Detect which cell encompasses the target text, then output its (X, Y) center coordinate. 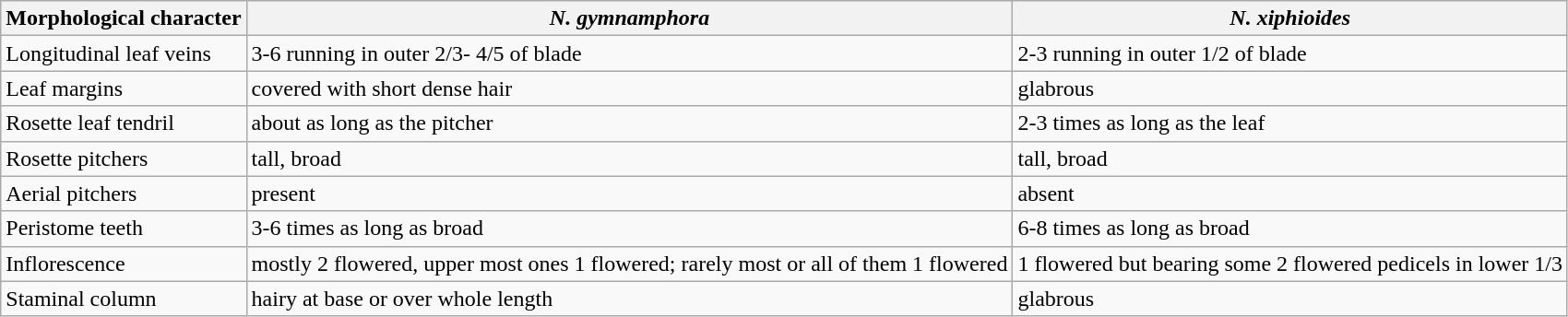
1 flowered but bearing some 2 flowered pedicels in lower 1/3 (1290, 264)
Staminal column (124, 299)
Morphological character (124, 18)
absent (1290, 194)
Peristome teeth (124, 229)
Rosette pitchers (124, 158)
3-6 times as long as broad (629, 229)
3-6 running in outer 2/3- 4/5 of blade (629, 53)
covered with short dense hair (629, 88)
about as long as the pitcher (629, 123)
N. gymnamphora (629, 18)
present (629, 194)
Rosette leaf tendril (124, 123)
Aerial pitchers (124, 194)
Leaf margins (124, 88)
2-3 running in outer 1/2 of blade (1290, 53)
2-3 times as long as the leaf (1290, 123)
hairy at base or over whole length (629, 299)
Longitudinal leaf veins (124, 53)
mostly 2 flowered, upper most ones 1 flowered; rarely most or all of them 1 flowered (629, 264)
Inflorescence (124, 264)
6-8 times as long as broad (1290, 229)
N. xiphioides (1290, 18)
